Scan for the cell matching the given text and deliver its (x, y) coordinate at center. 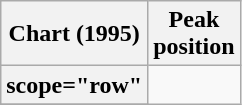
scope="row" (74, 85)
Peakposition (194, 34)
Chart (1995) (74, 34)
